Provide the (X, Y) coordinate of the cell's center where the given text is located.  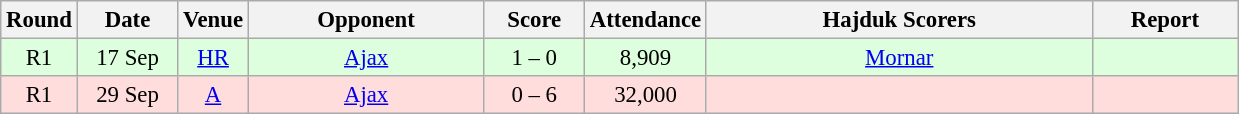
HR (214, 58)
Score (534, 20)
17 Sep (128, 58)
29 Sep (128, 95)
Opponent (366, 20)
8,909 (646, 58)
Date (128, 20)
Round (39, 20)
Report (1165, 20)
Attendance (646, 20)
0 – 6 (534, 95)
Mornar (899, 58)
Venue (214, 20)
1 – 0 (534, 58)
A (214, 95)
Hajduk Scorers (899, 20)
32,000 (646, 95)
